Return [x, y] of the center of cell containing provided text 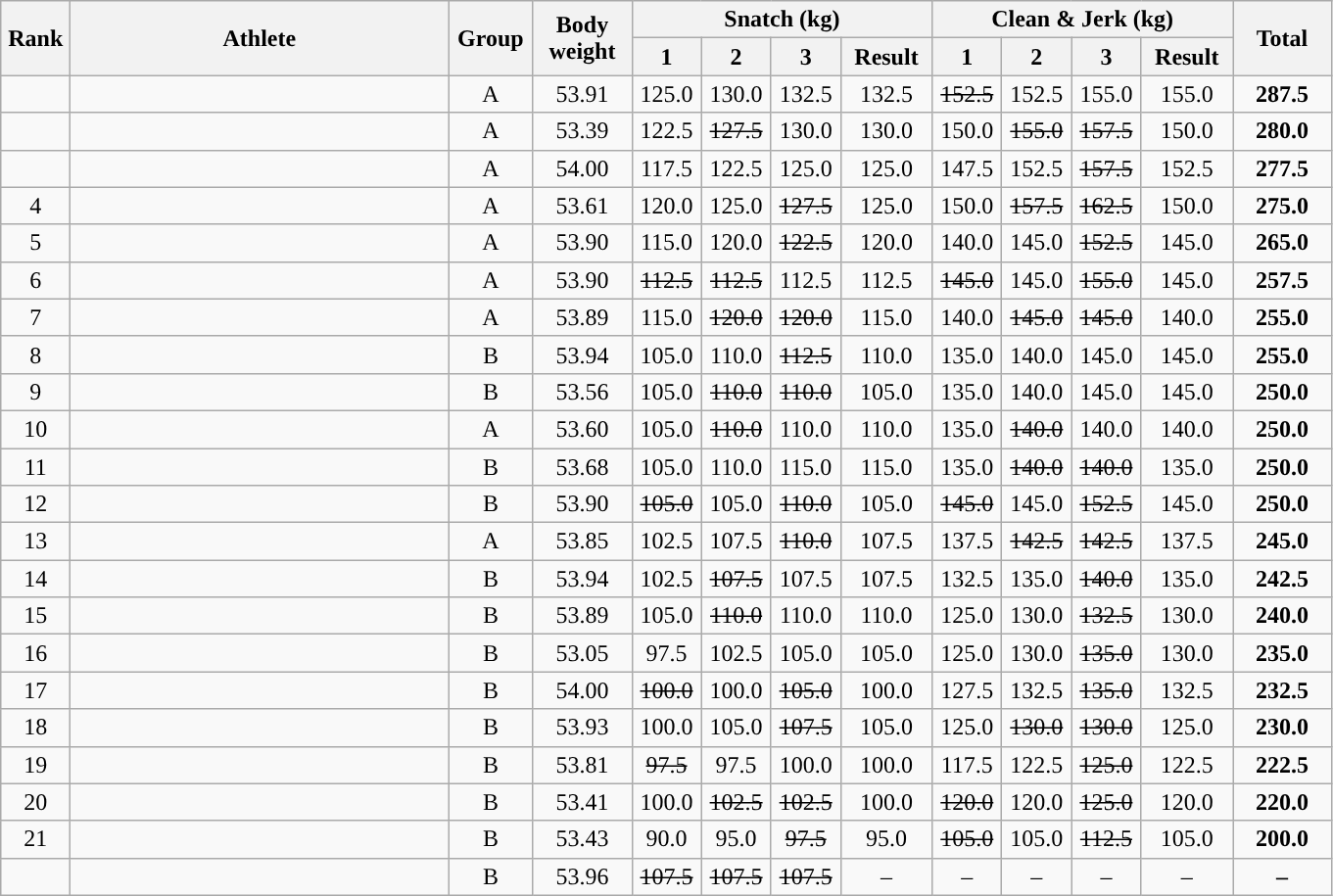
53.39 [582, 131]
53.60 [582, 429]
277.5 [1281, 168]
275.0 [1281, 206]
53.81 [582, 765]
13 [35, 542]
10 [35, 429]
5 [35, 243]
265.0 [1281, 243]
Snatch (kg) [782, 20]
Group [491, 38]
53.43 [582, 839]
162.5 [1107, 206]
53.61 [582, 206]
53.85 [582, 542]
242.5 [1281, 579]
Rank [35, 38]
220.0 [1281, 802]
12 [35, 504]
53.91 [582, 94]
20 [35, 802]
21 [35, 839]
53.68 [582, 467]
18 [35, 728]
280.0 [1281, 131]
17 [35, 690]
7 [35, 317]
15 [35, 616]
9 [35, 392]
240.0 [1281, 616]
Athlete [260, 38]
222.5 [1281, 765]
53.96 [582, 876]
53.93 [582, 728]
232.5 [1281, 690]
53.41 [582, 802]
19 [35, 765]
147.5 [968, 168]
6 [35, 280]
245.0 [1281, 542]
Clean & Jerk (kg) [1083, 20]
Total [1281, 38]
235.0 [1281, 653]
287.5 [1281, 94]
11 [35, 467]
14 [35, 579]
53.56 [582, 392]
16 [35, 653]
90.0 [666, 839]
Body weight [582, 38]
257.5 [1281, 280]
8 [35, 354]
200.0 [1281, 839]
53.05 [582, 653]
230.0 [1281, 728]
4 [35, 206]
